Determine the [X, Y] coordinate at the center of the cell enclosing the given text.  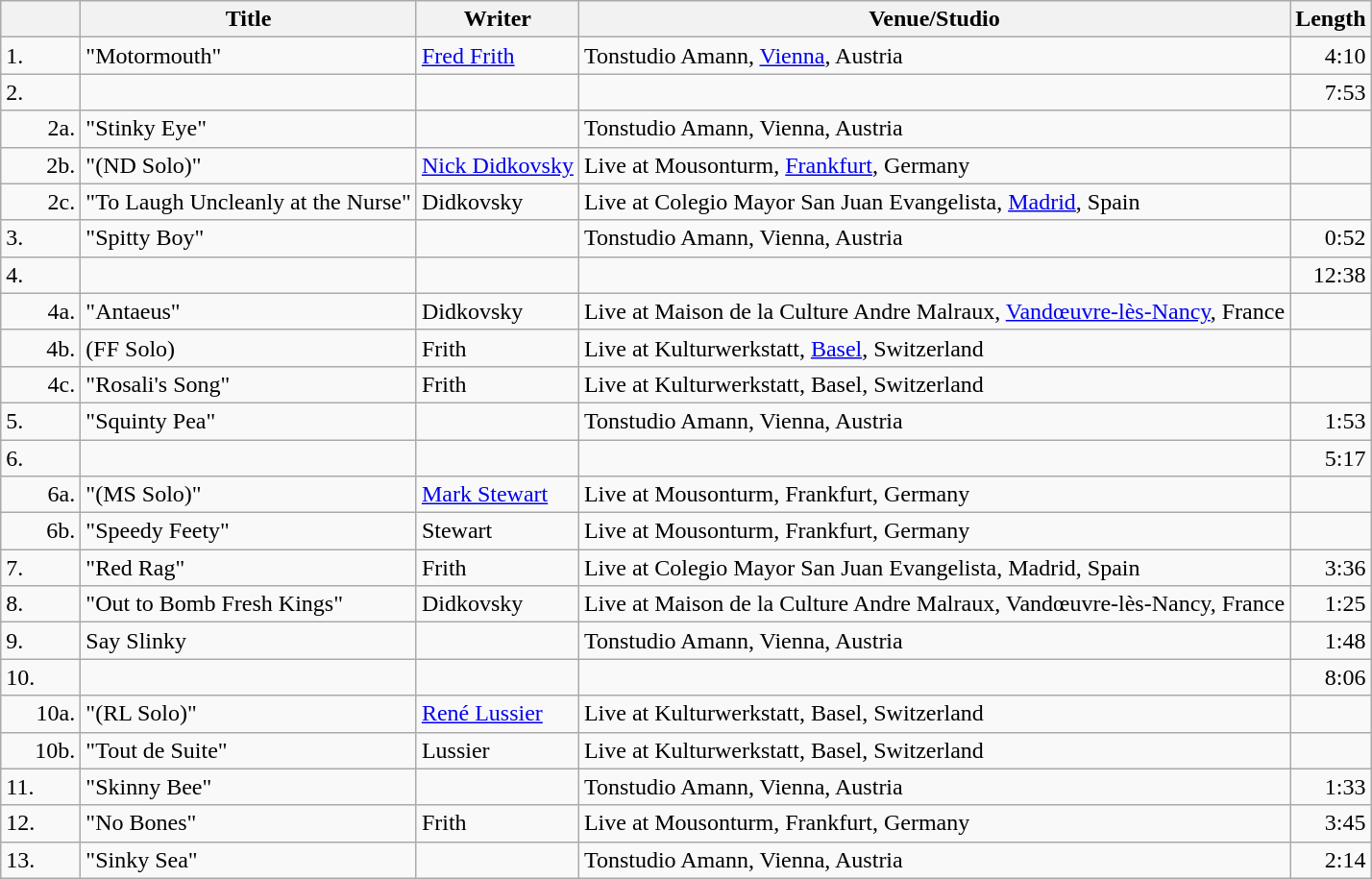
"(RL Solo)" [249, 714]
2b. [40, 165]
13. [40, 860]
4:10 [1331, 56]
"(ND Solo)" [249, 165]
10b. [40, 750]
4. [40, 275]
1:33 [1331, 787]
1. [40, 56]
René Lussier [498, 714]
7:53 [1331, 92]
Title [249, 19]
"Squinty Pea" [249, 421]
3. [40, 238]
12:38 [1331, 275]
5:17 [1331, 458]
0:52 [1331, 238]
Fred Frith [498, 56]
9. [40, 641]
"Skinny Bee" [249, 787]
3:45 [1331, 823]
2. [40, 92]
Writer [498, 19]
12. [40, 823]
"To Laugh Uncleanly at the Nurse" [249, 202]
"Stinky Eye" [249, 129]
1:48 [1331, 641]
Say Slinky [249, 641]
"Rosali's Song" [249, 384]
10a. [40, 714]
2:14 [1331, 860]
"Tout de Suite" [249, 750]
2a. [40, 129]
"Sinky Sea" [249, 860]
10. [40, 677]
4c. [40, 384]
7. [40, 568]
"(MS Solo)" [249, 495]
"Antaeus" [249, 311]
"Motormouth" [249, 56]
1:25 [1331, 604]
"Speedy Feety" [249, 531]
3:36 [1331, 568]
8. [40, 604]
Lussier [498, 750]
(FF Solo) [249, 348]
4b. [40, 348]
6b. [40, 531]
Mark Stewart [498, 495]
11. [40, 787]
6a. [40, 495]
2c. [40, 202]
8:06 [1331, 677]
5. [40, 421]
"Red Rag" [249, 568]
Venue/Studio [934, 19]
"No Bones" [249, 823]
Stewart [498, 531]
1:53 [1331, 421]
Length [1331, 19]
Nick Didkovsky [498, 165]
6. [40, 458]
"Out to Bomb Fresh Kings" [249, 604]
4a. [40, 311]
"Spitty Boy" [249, 238]
